Return the [x, y] coordinate for the center point of the cell that contains the specified text.  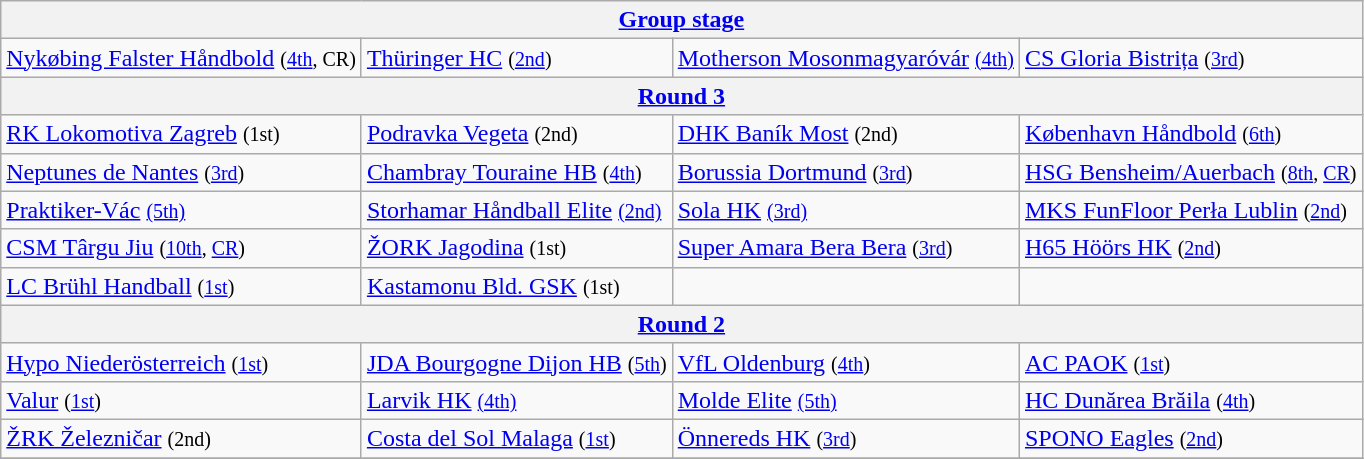
Thüringer HC (2nd) [516, 58]
Hypo Niederösterreich (1st) [182, 362]
Larvik HK (4th) [516, 400]
HC Dunărea Brăila (4th) [1190, 400]
ŽORK Jagodina (1st) [516, 248]
LC Brühl Handball (1st) [182, 286]
Kastamonu Bld. GSK (1st) [516, 286]
JDA Bourgogne Dijon HB (5th) [516, 362]
Chambray Touraine HB (4th) [516, 172]
Podravka Vegeta (2nd) [516, 134]
SPONO Eagles (2nd) [1190, 438]
Round 2 [682, 324]
Borussia Dortmund (3rd) [846, 172]
CS Gloria Bistrița (3rd) [1190, 58]
CSM Târgu Jiu (10th, CR) [182, 248]
H65 Höörs HK (2nd) [1190, 248]
Motherson Mosonmagyaróvár (4th) [846, 58]
Group stage [682, 20]
Praktiker-Vác (5th) [182, 210]
Super Amara Bera Bera (3rd) [846, 248]
Sola HK (3rd) [846, 210]
AC PAOK (1st) [1190, 362]
Valur (1st) [182, 400]
København Håndbold (6th) [1190, 134]
ŽRK Železničar (2nd) [182, 438]
Round 3 [682, 96]
Nykøbing Falster Håndbold (4th, CR) [182, 58]
HSG Bensheim/Auerbach (8th, CR) [1190, 172]
MKS FunFloor Perła Lublin (2nd) [1190, 210]
Önnereds HK (3rd) [846, 438]
Costa del Sol Malaga (1st) [516, 438]
Molde Elite (5th) [846, 400]
Neptunes de Nantes (3rd) [182, 172]
DHK Baník Most (2nd) [846, 134]
RK Lokomotiva Zagreb (1st) [182, 134]
Storhamar Håndball Elite (2nd) [516, 210]
VfL Oldenburg (4th) [846, 362]
